Return (x, y) of the center of cell containing provided text 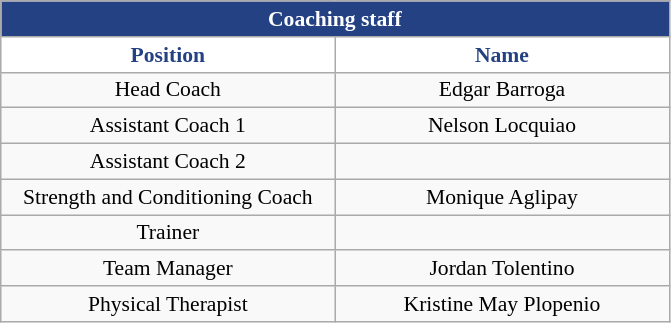
Coaching staff (335, 19)
Team Manager (168, 269)
Edgar Barroga (502, 90)
Head Coach (168, 90)
Physical Therapist (168, 304)
Monique Aglipay (502, 197)
Kristine May Plopenio (502, 304)
Strength and Conditioning Coach (168, 197)
Position (168, 55)
Trainer (168, 233)
Jordan Tolentino (502, 269)
Assistant Coach 2 (168, 162)
Nelson Locquiao (502, 126)
Assistant Coach 1 (168, 126)
Name (502, 55)
